Capture the cell that displays the provided text and extract its (X, Y) central coordinate. 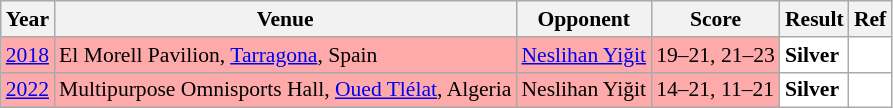
19–21, 21–23 (716, 55)
Multipurpose Omnisports Hall, Oued Tlélat, Algeria (285, 90)
14–21, 11–21 (716, 90)
Venue (285, 19)
Year (28, 19)
Opponent (584, 19)
Score (716, 19)
Ref (870, 19)
2018 (28, 55)
El Morell Pavilion, Tarragona, Spain (285, 55)
Result (814, 19)
2022 (28, 90)
